Return the (x, y) coordinate for the center point of the cell that contains the specified text.  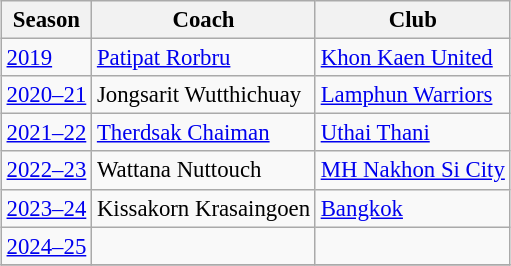
2021–22 (46, 133)
Season (46, 20)
Patipat Rorbru (204, 58)
Jongsarit Wutthichuay (204, 95)
Khon Kaen United (412, 58)
2019 (46, 58)
MH Nakhon Si City (412, 170)
Wattana Nuttouch (204, 170)
Club (412, 20)
Therdsak Chaiman (204, 133)
2023–24 (46, 208)
Uthai Thani (412, 133)
2020–21 (46, 95)
Bangkok (412, 208)
Lamphun Warriors (412, 95)
Kissakorn Krasaingoen (204, 208)
2024–25 (46, 246)
2022–23 (46, 170)
Coach (204, 20)
